Scan for the cell matching the given text and deliver its [X, Y] coordinate at center. 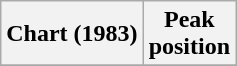
Chart (1983) [72, 34]
Peakposition [189, 34]
